Detect which cell encompasses the target text, then output its (X, Y) center coordinate. 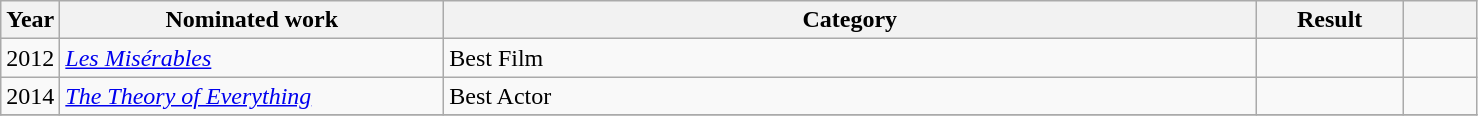
Year (30, 20)
Les Misérables (252, 58)
2012 (30, 58)
Result (1330, 20)
2014 (30, 96)
The Theory of Everything (252, 96)
Best Actor (850, 96)
Nominated work (252, 20)
Category (850, 20)
Best Film (850, 58)
